Pinpoint the cell where the given text exists, returning its (x, y) midpoint coordinate. 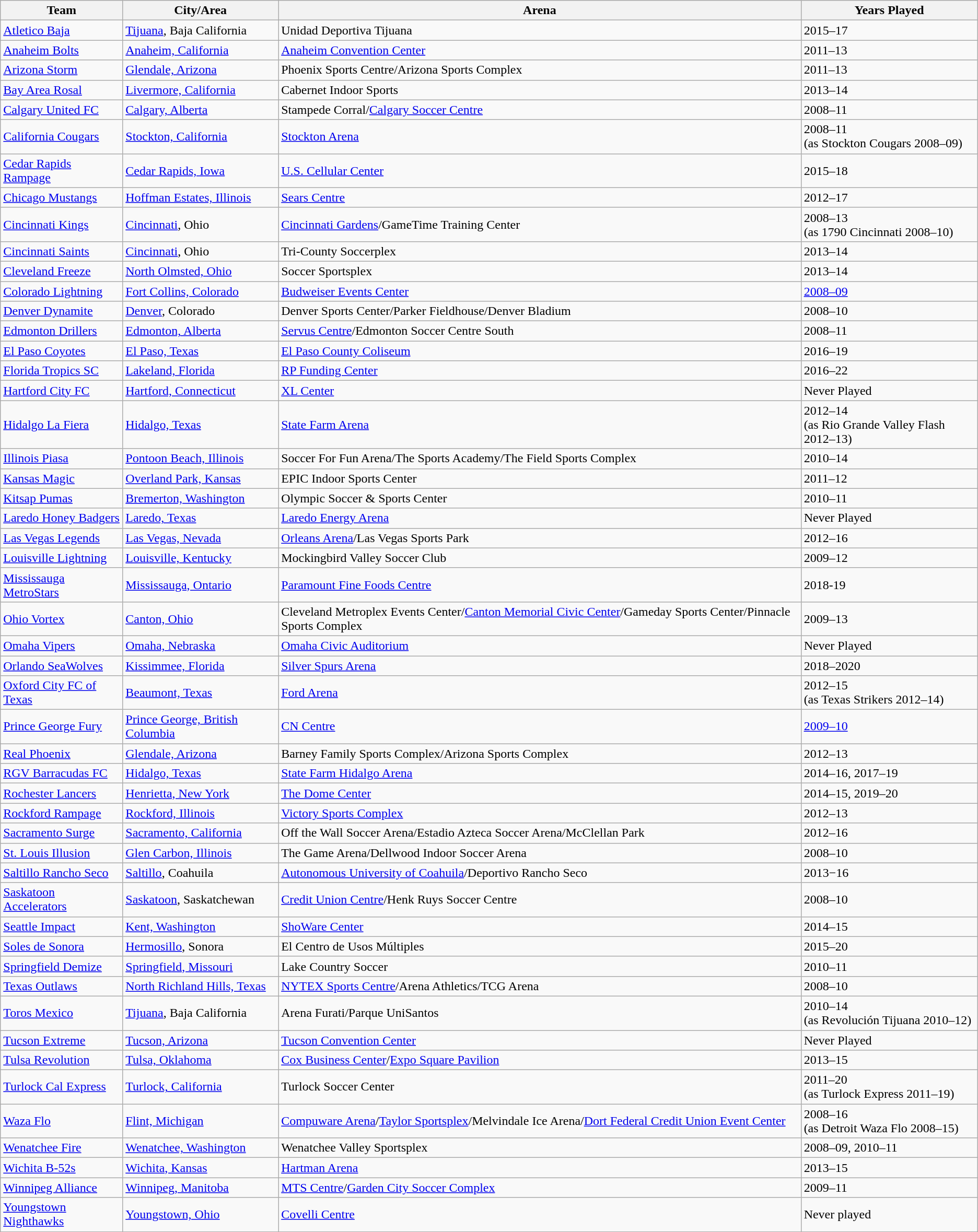
Soccer Sportsplex (540, 271)
2015–17 (889, 30)
Victory Sports Complex (540, 813)
CN Centre (540, 727)
Anaheim, California (201, 50)
Lakeland, Florida (201, 371)
Kent, Washington (201, 926)
The Dome Center (540, 793)
2008–11(as Stockton Cougars 2008–09) (889, 137)
Sacramento Surge (62, 833)
2009–10 (889, 727)
Springfield, Missouri (201, 966)
Years Played (889, 10)
2014–15, 2019–20 (889, 793)
Henrietta, New York (201, 793)
RP Funding Center (540, 371)
Springfield Demize (62, 966)
2016–22 (889, 371)
Hartman Arena (540, 1168)
North Olmsted, Ohio (201, 271)
Omaha Vipers (62, 646)
2010–14 (889, 459)
Fort Collins, Colorado (201, 291)
2018–2020 (889, 666)
Budweiser Events Center (540, 291)
Edmonton, Alberta (201, 331)
State Farm Hidalgo Arena (540, 773)
Saskatoon, Saskatchewan (201, 899)
Tri-County Soccerplex (540, 251)
Illinois Piasa (62, 459)
Hermosillo, Sonora (201, 946)
Bay Area Rosal (62, 90)
Barney Family Sports Complex/Arizona Sports Complex (540, 754)
Ford Arena (540, 693)
Texas Outlaws (62, 986)
Turlock Cal Express (62, 1087)
Cedar Rapids Rampage (62, 170)
Real Phoenix (62, 754)
Pontoon Beach, Illinois (201, 459)
Omaha, Nebraska (201, 646)
RGV Barracudas FC (62, 773)
Toros Mexico (62, 1013)
Compuware Arena/Taylor Sportsplex/Melvindale Ice Arena/Dort Federal Credit Union Event Center (540, 1121)
Wichita, Kansas (201, 1168)
Unidad Deportiva Tijuana (540, 30)
Cleveland Metroplex Events Center/Canton Memorial Civic Center/Gameday Sports Center/Pinnacle Sports Complex (540, 618)
Sacramento, California (201, 833)
Cincinnati Gardens/GameTime Training Center (540, 225)
Autonomous University of Coahuila/Deportivo Rancho Seco (540, 873)
Soccer For Fun Arena/The Sports Academy/The Field Sports Complex (540, 459)
2010–14(as Revolución Tijuana 2010–12) (889, 1013)
Silver Spurs Arena (540, 666)
Overland Park, Kansas (201, 478)
2012–17 (889, 197)
Youngstown, Ohio (201, 1215)
Stampede Corral/Calgary Soccer Centre (540, 110)
North Richland Hills, Texas (201, 986)
Mockingbird Valley Soccer Club (540, 558)
Turlock, California (201, 1087)
U.S. Cellular Center (540, 170)
NYTEX Sports Centre/Arena Athletics/TCG Arena (540, 986)
Calgary, Alberta (201, 110)
Tucson Extreme (62, 1040)
California Cougars (62, 137)
Flint, Michigan (201, 1121)
Sears Centre (540, 197)
Louisville Lightning (62, 558)
Rockford, Illinois (201, 813)
2015–18 (889, 170)
Tulsa, Oklahoma (201, 1060)
Omaha Civic Auditorium (540, 646)
Cincinnati Kings (62, 225)
Hartford City FC (62, 391)
Laredo Honey Badgers (62, 518)
Florida Tropics SC (62, 371)
El Paso, Texas (201, 351)
Youngstown Nighthawks (62, 1215)
Saskatoon Accelerators (62, 899)
Hidalgo La Fiera (62, 425)
Laredo Energy Arena (540, 518)
2008–16(as Detroit Waza Flo 2008–15) (889, 1121)
EPIC Indoor Sports Center (540, 478)
State Farm Arena (540, 425)
Kissimmee, Florida (201, 666)
ShoWare Center (540, 926)
Waza Flo (62, 1121)
Servus Centre/Edmonton Soccer Centre South (540, 331)
Tulsa Revolution (62, 1060)
Phoenix Sports Centre/Arizona Sports Complex (540, 70)
Saltillo, Coahuila (201, 873)
Turlock Soccer Center (540, 1087)
2014–15 (889, 926)
Las Vegas Legends (62, 538)
Bremerton, Washington (201, 498)
2012–15(as Texas Strikers 2012–14) (889, 693)
Orlando SeaWolves (62, 666)
Wenatchee Fire (62, 1148)
El Centro de Usos Múltiples (540, 946)
Olympic Soccer & Sports Center (540, 498)
Calgary United FC (62, 110)
Mississauga MetroStars (62, 585)
2015–20 (889, 946)
Cleveland Freeze (62, 271)
Stockton, California (201, 137)
2018-19 (889, 585)
Anaheim Bolts (62, 50)
Arena (540, 10)
2014–16, 2017–19 (889, 773)
Kitsap Pumas (62, 498)
Never played (889, 1215)
Saltillo Rancho Seco (62, 873)
Team (62, 10)
2009–12 (889, 558)
Cedar Rapids, Iowa (201, 170)
Seattle Impact (62, 926)
Hartford, Connecticut (201, 391)
2008–13(as 1790 Cincinnati 2008–10) (889, 225)
Anaheim Convention Center (540, 50)
Winnipeg Alliance (62, 1188)
Prince George Fury (62, 727)
Ohio Vortex (62, 618)
El Paso County Coliseum (540, 351)
MTS Centre/Garden City Soccer Complex (540, 1188)
XL Center (540, 391)
2009–11 (889, 1188)
Laredo, Texas (201, 518)
Wenatchee Valley Sportsplex (540, 1148)
Oxford City FC of Texas (62, 693)
Edmonton Drillers (62, 331)
Mississauga, Ontario (201, 585)
Arena Furati/Parque UniSantos (540, 1013)
Cabernet Indoor Sports (540, 90)
El Paso Coyotes (62, 351)
Cox Business Center/Expo Square Pavilion (540, 1060)
Soles de Sonora (62, 946)
Winnipeg, Manitoba (201, 1188)
Covelli Centre (540, 1215)
2009–13 (889, 618)
Orleans Arena/Las Vegas Sports Park (540, 538)
Denver Sports Center/Parker Fieldhouse/Denver Bladium (540, 311)
2012–14(as Rio Grande Valley Flash 2012–13) (889, 425)
Tucson Convention Center (540, 1040)
2008–09 (889, 291)
Colorado Lightning (62, 291)
City/Area (201, 10)
Glen Carbon, Illinois (201, 853)
Rochester Lancers (62, 793)
2016–19 (889, 351)
Off the Wall Soccer Arena/Estadio Azteca Soccer Arena/McClellan Park (540, 833)
2011–20(as Turlock Express 2011–19) (889, 1087)
Lake Country Soccer (540, 966)
Hoffman Estates, Illinois (201, 197)
Chicago Mustangs (62, 197)
St. Louis Illusion (62, 853)
Louisville, Kentucky (201, 558)
Stockton Arena (540, 137)
Wichita B-52s (62, 1168)
2008–09, 2010–11 (889, 1148)
Credit Union Centre/Henk Ruys Soccer Centre (540, 899)
Denver Dynamite (62, 311)
Canton, Ohio (201, 618)
Arizona Storm (62, 70)
Paramount Fine Foods Centre (540, 585)
Prince George, British Columbia (201, 727)
Cincinnati Saints (62, 251)
Tucson, Arizona (201, 1040)
Livermore, California (201, 90)
Denver, Colorado (201, 311)
Las Vegas, Nevada (201, 538)
2013−16 (889, 873)
Beaumont, Texas (201, 693)
Kansas Magic (62, 478)
Rockford Rampage (62, 813)
2011–12 (889, 478)
The Game Arena/Dellwood Indoor Soccer Arena (540, 853)
Atletico Baja (62, 30)
Wenatchee, Washington (201, 1148)
